Pinpoint the cell where the given text exists, returning its [x, y] midpoint coordinate. 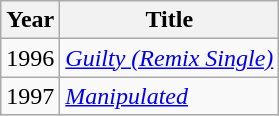
Guilty (Remix Single) [170, 58]
Manipulated [170, 96]
Year [30, 20]
1996 [30, 58]
Title [170, 20]
1997 [30, 96]
